Determine the [x, y] coordinate at the center of the cell enclosing the given text.  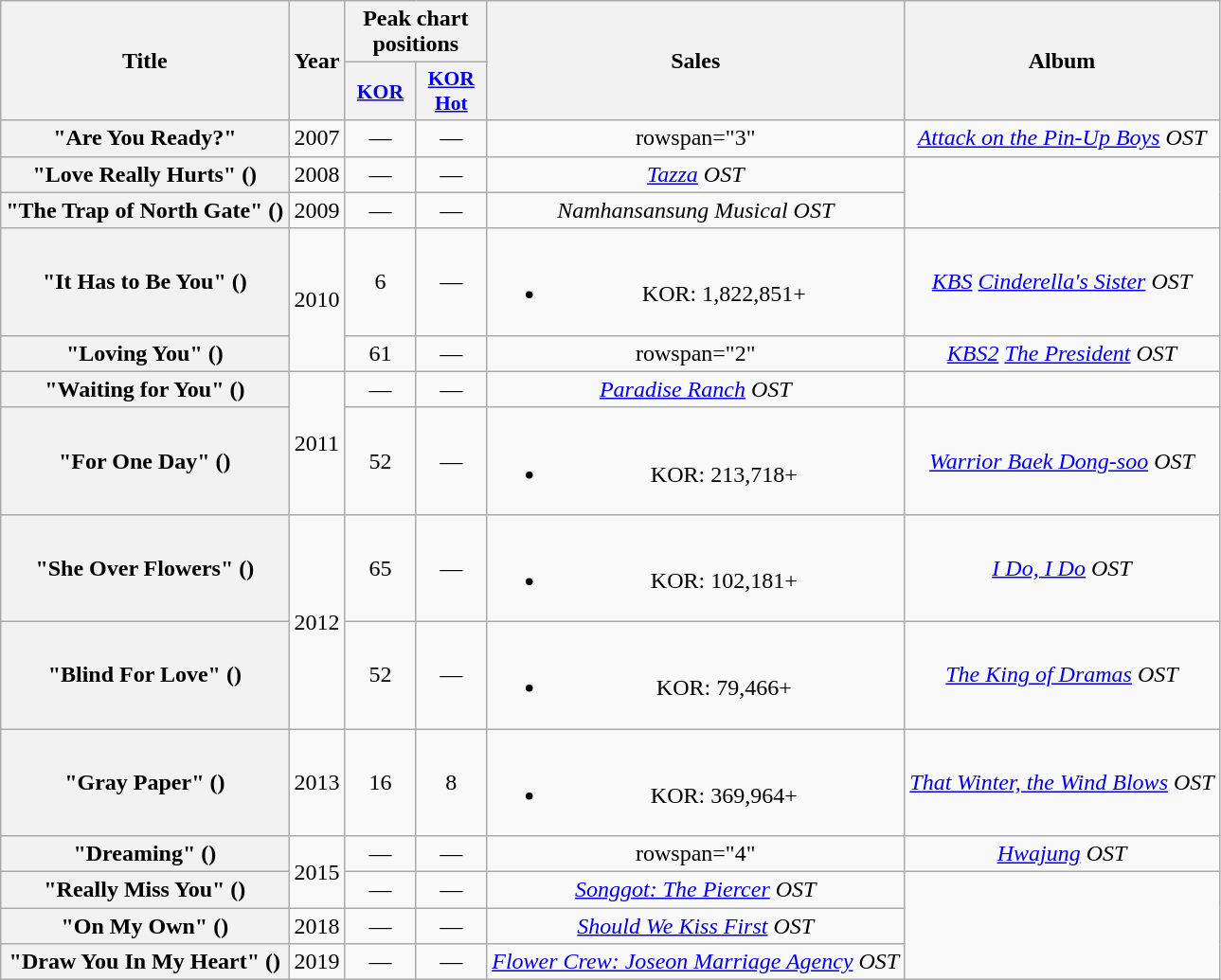
"Really Miss You" () [145, 890]
"Love Really Hurts" () [145, 174]
8 [451, 782]
rowspan="4" [695, 854]
2012 [316, 621]
2013 [316, 782]
"Waiting for You" () [145, 389]
2015 [316, 872]
Should We Kiss First OST [695, 926]
2011 [316, 443]
Year [316, 61]
"For One Day" () [145, 460]
2010 [316, 299]
2008 [316, 174]
"The Trap of North Gate" () [145, 210]
Warrior Baek Dong-soo OST [1062, 460]
KBS Cinderella's Sister OST [1062, 282]
KOR: 369,964+ [695, 782]
KBS2 The President OST [1062, 353]
KOR: 1,822,851+ [695, 282]
Peak chart positions [416, 32]
Sales [695, 61]
"Loving You" () [145, 353]
16 [381, 782]
2019 [316, 962]
Title [145, 61]
The King of Dramas OST [1062, 674]
2007 [316, 138]
"Are You Ready?" [145, 138]
KOR: 102,181+ [695, 568]
Tazza OST [695, 174]
KOR: 79,466+ [695, 674]
Namhansansung Musical OST [695, 210]
"On My Own" () [145, 926]
"Draw You In My Heart" () [145, 962]
Songgot: The Piercer OST [695, 890]
Paradise Ranch OST [695, 389]
2009 [316, 210]
KOR: 213,718+ [695, 460]
KOR [381, 91]
"She Over Flowers" () [145, 568]
KORHot [451, 91]
Album [1062, 61]
"Dreaming" () [145, 854]
rowspan="2" [695, 353]
That Winter, the Wind Blows OST [1062, 782]
65 [381, 568]
I Do, I Do OST [1062, 568]
"Gray Paper" () [145, 782]
2018 [316, 926]
61 [381, 353]
"Blind For Love" () [145, 674]
rowspan="3" [695, 138]
6 [381, 282]
Attack on the Pin-Up Boys OST [1062, 138]
Hwajung OST [1062, 854]
Flower Crew: Joseon Marriage Agency OST [695, 962]
"It Has to Be You" () [145, 282]
